Detect which cell encompasses the target text, then output its [x, y] center coordinate. 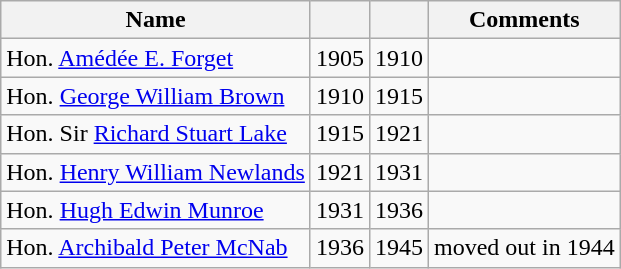
moved out in 1944 [524, 248]
Hon. Sir Richard Stuart Lake [156, 134]
1905 [340, 58]
Name [156, 20]
Hon. Archibald Peter McNab [156, 248]
Hon. George William Brown [156, 96]
1945 [398, 248]
Hon. Amédée E. Forget [156, 58]
Comments [524, 20]
Hon. Henry William Newlands [156, 172]
Hon. Hugh Edwin Munroe [156, 210]
